Output the [x, y] coordinate of the center of the cell containing the given text.  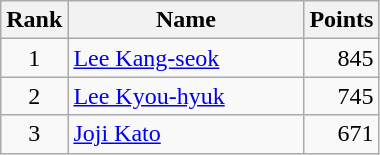
Lee Kyou-hyuk [186, 96]
671 [342, 134]
3 [34, 134]
1 [34, 58]
Joji Kato [186, 134]
Name [186, 20]
745 [342, 96]
Rank [34, 20]
845 [342, 58]
Lee Kang-seok [186, 58]
2 [34, 96]
Points [342, 20]
